Identify which cell holds the provided text, then report its [x, y] central coordinate. 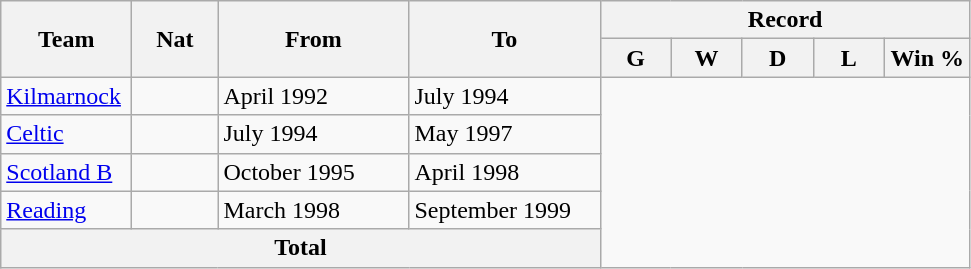
October 1995 [314, 172]
Scotland B [66, 172]
Total [300, 248]
May 1997 [504, 134]
September 1999 [504, 210]
W [706, 58]
D [778, 58]
Celtic [66, 134]
Record [785, 20]
April 1998 [504, 172]
L [848, 58]
Win % [927, 58]
To [504, 39]
April 1992 [314, 96]
G [636, 58]
Team [66, 39]
March 1998 [314, 210]
From [314, 39]
Nat [175, 39]
Reading [66, 210]
Kilmarnock [66, 96]
